Detect which cell encompasses the target text, then output its (x, y) center coordinate. 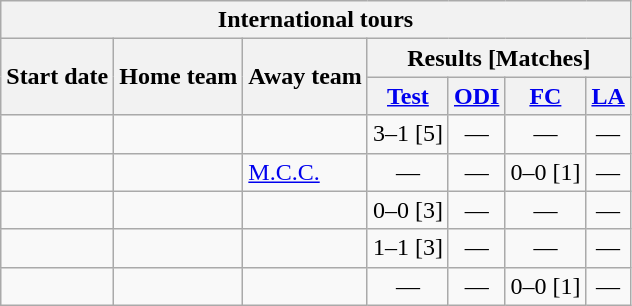
M.C.C. (306, 172)
International tours (316, 20)
1–1 [3] (408, 248)
ODI (476, 96)
Home team (178, 77)
FC (546, 96)
Test (408, 96)
3–1 [5] (408, 134)
Start date (58, 77)
0–0 [3] (408, 210)
Results [Matches] (498, 58)
Away team (306, 77)
LA (608, 96)
